Provide the (x, y) coordinate of the cell's center where the given text is located.  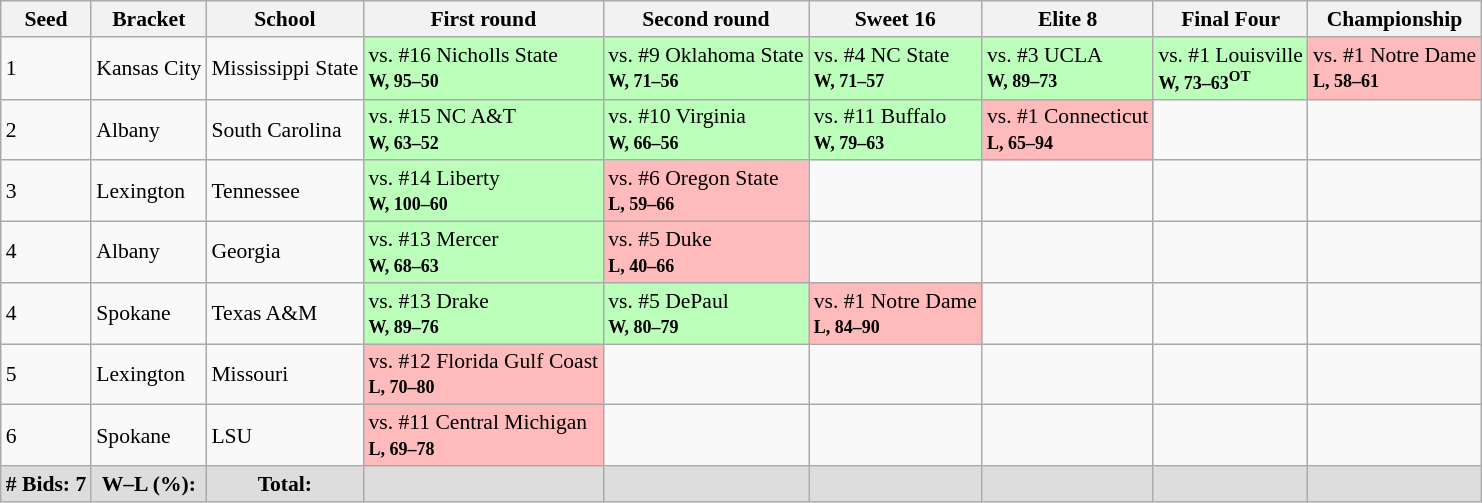
vs. #4 NC StateW, 71–57 (896, 68)
# Bids: 7 (46, 484)
vs. #5 DukeL, 40–66 (706, 252)
vs. #1 Notre DameL, 58–61 (1394, 68)
School (284, 19)
W–L (%): (148, 484)
vs. #1 ConnecticutL, 65–94 (1068, 130)
Bracket (148, 19)
vs. #13 DrakeW, 89–76 (483, 314)
Elite 8 (1068, 19)
vs. #10 VirginiaW, 66–56 (706, 130)
First round (483, 19)
5 (46, 374)
vs. #5 DePaulW, 80–79 (706, 314)
Georgia (284, 252)
Missouri (284, 374)
vs. #1 Notre DameL, 84–90 (896, 314)
Tennessee (284, 192)
vs. #9 Oklahoma StateW, 71–56 (706, 68)
vs. #3 UCLAW, 89–73 (1068, 68)
6 (46, 436)
vs. #1 LouisvilleW, 73–63OT (1230, 68)
vs. #6 Oregon StateL, 59–66 (706, 192)
Sweet 16 (896, 19)
Second round (706, 19)
LSU (284, 436)
vs. #16 Nicholls StateW, 95–50 (483, 68)
Total: (284, 484)
Kansas City (148, 68)
vs. #11 Central MichiganL, 69–78 (483, 436)
South Carolina (284, 130)
vs. #13 MercerW, 68–63 (483, 252)
3 (46, 192)
vs. #14 LibertyW, 100–60 (483, 192)
Championship (1394, 19)
Final Four (1230, 19)
vs. #15 NC A&TW, 63–52 (483, 130)
2 (46, 130)
Texas A&M (284, 314)
vs. #11 BuffaloW, 79–63 (896, 130)
1 (46, 68)
vs. #12 Florida Gulf CoastL, 70–80 (483, 374)
Seed (46, 19)
Mississippi State (284, 68)
